From the cell containing the given text, extract its center point as (x, y) coordinate. 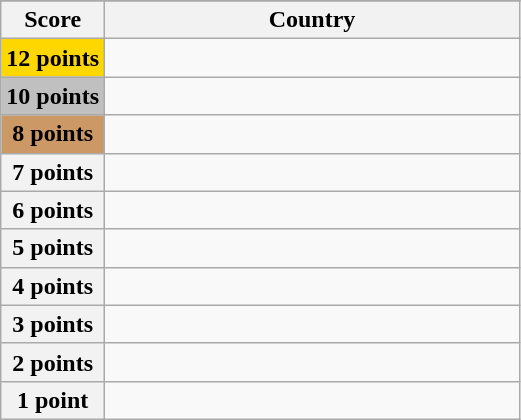
1 point (53, 400)
7 points (53, 172)
5 points (53, 248)
Score (53, 20)
3 points (53, 324)
8 points (53, 134)
10 points (53, 96)
2 points (53, 362)
4 points (53, 286)
12 points (53, 58)
6 points (53, 210)
Country (312, 20)
